For the text-containing cell, return its midpoint in [X, Y] coordinate format. 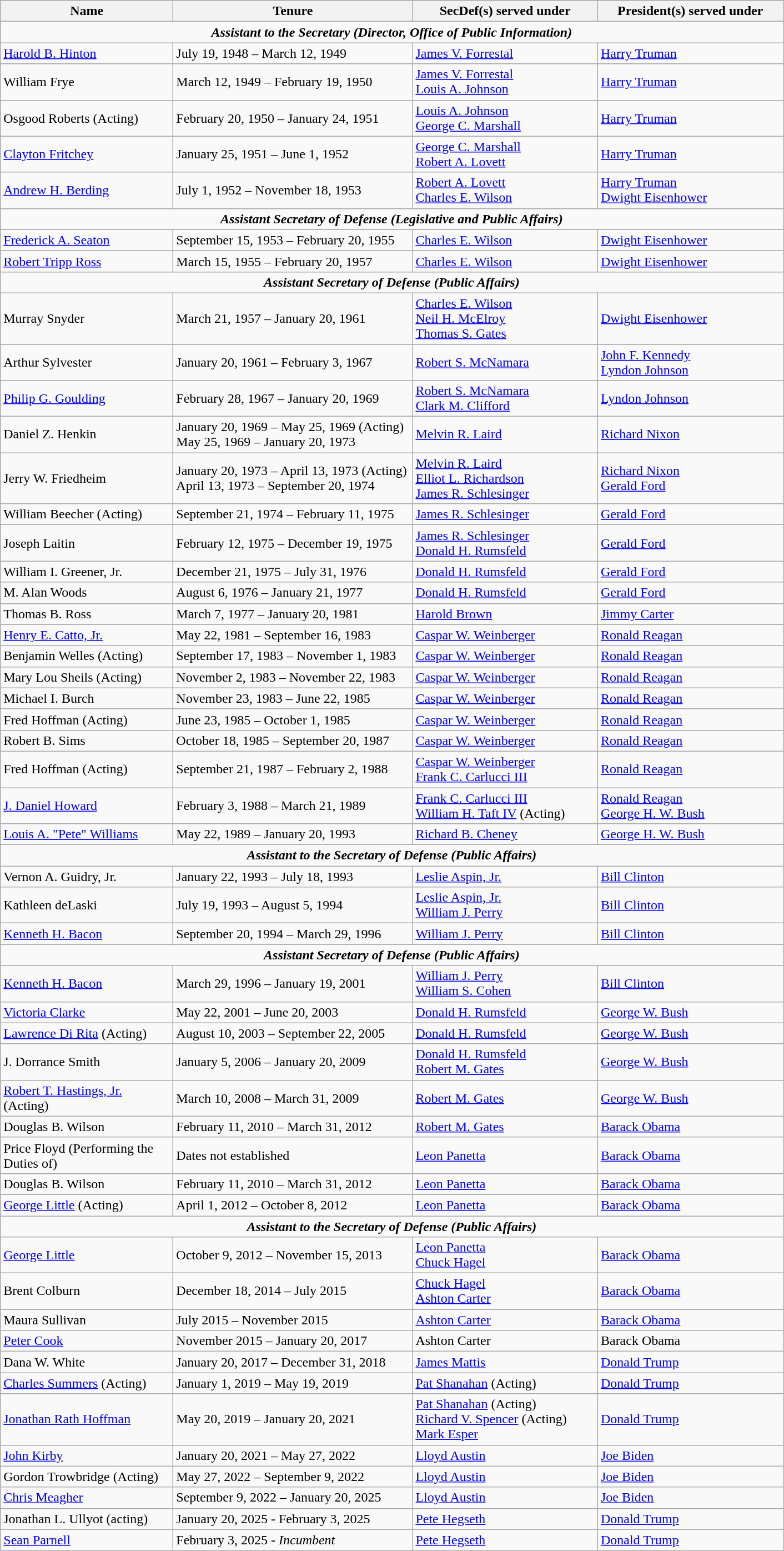
Osgood Roberts (Acting) [87, 118]
June 23, 1985 – October 1, 1985 [293, 719]
J. Daniel Howard [87, 805]
Clayton Fritchey [87, 154]
September 20, 1994 – March 29, 1996 [293, 934]
George H. W. Bush [690, 834]
July 2015 – November 2015 [293, 1320]
Jonathan Rath Hoffman [87, 1419]
September 17, 1983 – November 1, 1983 [293, 656]
Melvin R. Laird [505, 434]
Louis A. Johnson George C. Marshall [505, 118]
October 9, 2012 – November 15, 2013 [293, 1255]
January 20, 1973 – April 13, 1973 (Acting) April 13, 1973 – September 20, 1974 [293, 478]
May 22, 1981 – September 16, 1983 [293, 635]
May 22, 1989 – January 20, 1993 [293, 834]
Dates not established [293, 1155]
William J. PerryWilliam S. Cohen [505, 983]
M. Alan Woods [87, 593]
Name [87, 11]
Richard Nixon [690, 434]
May 27, 2022 – September 9, 2022 [293, 1477]
Jimmy Carter [690, 614]
Assistant Secretary of Defense (Legislative and Public Affairs) [392, 219]
Thomas B. Ross [87, 614]
August 6, 1976 – January 21, 1977 [293, 593]
October 18, 1985 – September 20, 1987 [293, 741]
Leslie Aspin, Jr. [505, 877]
James R. Schlesinger [505, 514]
Assistant to the Secretary (Director, Office of Public Information) [392, 32]
SecDef(s) served under [505, 11]
Henry E. Catto, Jr. [87, 635]
Harry Truman Dwight Eisenhower [690, 190]
John F. Kennedy Lyndon Johnson [690, 362]
February 3, 2025 - Incumbent [293, 1540]
March 10, 2008 – March 31, 2009 [293, 1098]
Dana W. White [87, 1362]
March 12, 1949 – February 19, 1950 [293, 82]
February 3, 1988 – March 21, 1989 [293, 805]
April 1, 2012 – October 8, 2012 [293, 1205]
November 2015 – January 20, 2017 [293, 1341]
December 18, 2014 – July 2015 [293, 1291]
January 20, 2021 – May 27, 2022 [293, 1455]
May 22, 2001 – June 20, 2003 [293, 1012]
March 7, 1977 – January 20, 1981 [293, 614]
Robert B. Sims [87, 741]
Gordon Trowbridge (Acting) [87, 1477]
Charles E. Wilson Neil H. McElroy Thomas S. Gates [505, 318]
March 29, 1996 – January 19, 2001 [293, 983]
Harold B. Hinton [87, 53]
January 20, 1969 – May 25, 1969 (Acting) May 25, 1969 – January 20, 1973 [293, 434]
George Little [87, 1255]
Ronald ReaganGeorge H. W. Bush [690, 805]
January 5, 2006 – January 20, 2009 [293, 1062]
James Mattis [505, 1362]
Leslie Aspin, Jr.William J. Perry [505, 905]
William I. Greener, Jr. [87, 572]
July 19, 1948 – March 12, 1949 [293, 53]
Lyndon Johnson [690, 399]
Leon PanettaChuck Hagel [505, 1255]
Donald H. RumsfeldRobert M. Gates [505, 1062]
September 9, 2022 – January 20, 2025 [293, 1498]
January 1, 2019 – May 19, 2019 [293, 1383]
Philip G. Goulding [87, 399]
James V. Forrestal Louis A. Johnson [505, 82]
Chris Meagher [87, 1498]
Harold Brown [505, 614]
February 20, 1950 – January 24, 1951 [293, 118]
Lawrence Di Rita (Acting) [87, 1033]
Joseph Laitin [87, 543]
Robert A. Lovett Charles E. Wilson [505, 190]
July 19, 1993 – August 5, 1994 [293, 905]
Tenure [293, 11]
September 21, 1974 – February 11, 1975 [293, 514]
Frank C. Carlucci IIIWilliam H. Taft IV (Acting) [505, 805]
January 20, 2017 – December 31, 2018 [293, 1362]
January 20, 2025 - February 3, 2025 [293, 1519]
Michael I. Burch [87, 698]
William J. Perry [505, 934]
January 25, 1951 – June 1, 1952 [293, 154]
Mary Lou Sheils (Acting) [87, 677]
George Little (Acting) [87, 1205]
Frederick A. Seaton [87, 240]
Brent Colburn [87, 1291]
Louis A. "Pete" Williams [87, 834]
Daniel Z. Henkin [87, 434]
January 22, 1993 – July 18, 1993 [293, 877]
July 1, 1952 – November 18, 1953 [293, 190]
James V. Forrestal [505, 53]
Richard Nixon Gerald Ford [690, 478]
John Kirby [87, 1455]
Sean Parnell [87, 1540]
Vernon A. Guidry, Jr. [87, 877]
William Beecher (Acting) [87, 514]
February 12, 1975 – December 19, 1975 [293, 543]
Jerry W. Friedheim [87, 478]
Victoria Clarke [87, 1012]
August 10, 2003 – September 22, 2005 [293, 1033]
January 20, 1961 – February 3, 1967 [293, 362]
November 2, 1983 – November 22, 1983 [293, 677]
September 21, 1987 – February 2, 1988 [293, 769]
Robert T. Hastings, Jr. (Acting) [87, 1098]
December 21, 1975 – July 31, 1976 [293, 572]
February 28, 1967 – January 20, 1969 [293, 399]
Price Floyd (Performing the Duties of) [87, 1155]
Maura Sullivan [87, 1320]
Caspar W. WeinbergerFrank C. Carlucci III [505, 769]
May 20, 2019 – January 20, 2021 [293, 1419]
J. Dorrance Smith [87, 1062]
President(s) served under [690, 11]
Charles Summers (Acting) [87, 1383]
Pat Shanahan (Acting) [505, 1383]
March 21, 1957 – January 20, 1961 [293, 318]
Jonathan L. Ullyot (acting) [87, 1519]
Chuck HagelAshton Carter [505, 1291]
Arthur Sylvester [87, 362]
Kathleen deLaski [87, 905]
Robert S. McNamara [505, 362]
March 15, 1955 – February 20, 1957 [293, 261]
Murray Snyder [87, 318]
James R. SchlesingerDonald H. Rumsfeld [505, 543]
Robert Tripp Ross [87, 261]
Robert S. McNamara Clark M. Clifford [505, 399]
Peter Cook [87, 1341]
September 15, 1953 – February 20, 1955 [293, 240]
November 23, 1983 – June 22, 1985 [293, 698]
Benjamin Welles (Acting) [87, 656]
Melvin R. Laird Elliot L. Richardson James R. Schlesinger [505, 478]
George C. Marshall Robert A. Lovett [505, 154]
Andrew H. Berding [87, 190]
Pat Shanahan (Acting)Richard V. Spencer (Acting)Mark Esper [505, 1419]
William Frye [87, 82]
Richard B. Cheney [505, 834]
